Return the [X, Y] coordinate for the center point of the cell that contains the specified text.  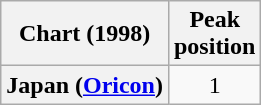
Japan (Oricon) [85, 85]
Chart (1998) [85, 34]
Peakposition [214, 34]
1 [214, 85]
